Return the [X, Y] coordinate for the center point of the cell that contains the specified text.  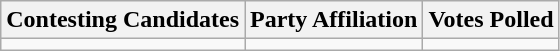
Contesting Candidates [123, 20]
Votes Polled [491, 20]
Party Affiliation [334, 20]
